Capture the cell that displays the provided text and extract its (X, Y) central coordinate. 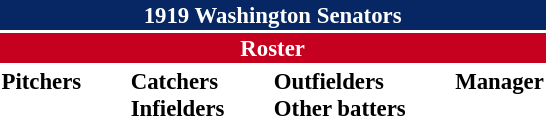
1919 Washington Senators (272, 15)
Roster (272, 48)
